Detect which cell encompasses the target text, then output its (X, Y) center coordinate. 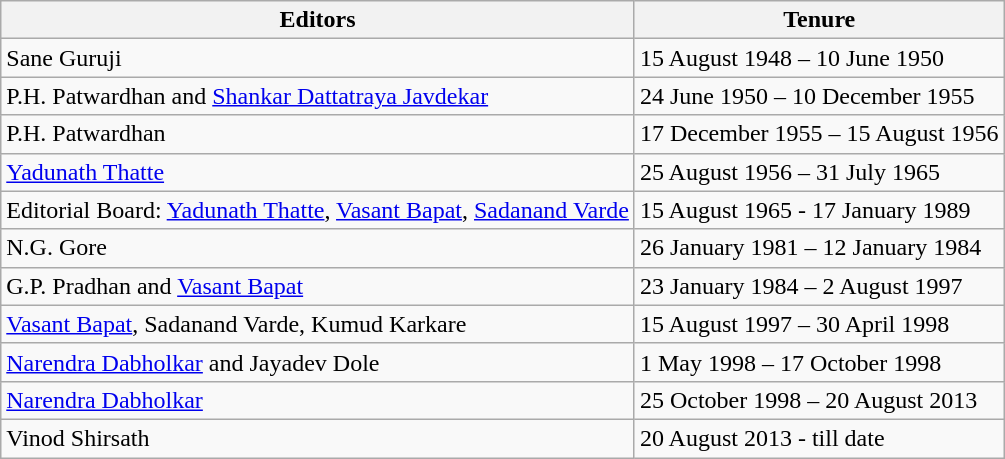
26 January 1981 – 12 January 1984 (819, 248)
15 August 1948 – 10 June 1950 (819, 58)
Editorial Board: Yadunath Thatte, Vasant Bapat, Sadanand Varde (318, 210)
Vasant Bapat, Sadanand Varde, Kumud Karkare (318, 324)
25 August 1956 – 31 July 1965 (819, 172)
15 August 1965 - 17 January 1989 (819, 210)
Narendra Dabholkar (318, 400)
1 May 1998 – 17 October 1998 (819, 362)
24 June 1950 – 10 December 1955 (819, 96)
Tenure (819, 20)
P.H. Patwardhan and Shankar Dattatraya Javdekar (318, 96)
20 August 2013 - till date (819, 438)
23 January 1984 – 2 August 1997 (819, 286)
Editors (318, 20)
17 December 1955 – 15 August 1956 (819, 134)
P.H. Patwardhan (318, 134)
Sane Guruji (318, 58)
N.G. Gore (318, 248)
Narendra Dabholkar and Jayadev Dole (318, 362)
Vinod Shirsath (318, 438)
Yadunath Thatte (318, 172)
15 August 1997 – 30 April 1998 (819, 324)
25 October 1998 – 20 August 2013 (819, 400)
G.P. Pradhan and Vasant Bapat (318, 286)
